Detect which cell encompasses the target text, then output its (X, Y) center coordinate. 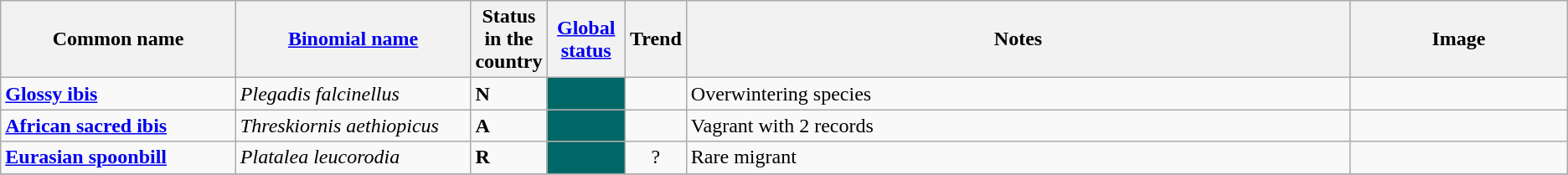
Notes (1018, 39)
N (509, 94)
Common name (119, 39)
Vagrant with 2 records (1018, 126)
Trend (655, 39)
Binomial name (353, 39)
Threskiornis aethiopicus (353, 126)
Global status (586, 39)
African sacred ibis (119, 126)
? (655, 157)
Image (1459, 39)
Overwintering species (1018, 94)
Platalea leucorodia (353, 157)
R (509, 157)
Eurasian spoonbill (119, 157)
Rare migrant (1018, 157)
Plegadis falcinellus (353, 94)
Status in the country (509, 39)
A (509, 126)
Glossy ibis (119, 94)
